Find where the given text appears and provide that cell's center as (x, y) coordinate. 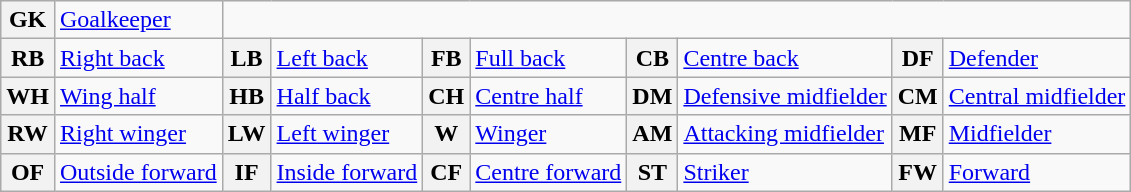
CH (446, 96)
MF (918, 134)
Goalkeeper (138, 20)
FW (918, 172)
CF (446, 172)
Right winger (138, 134)
DF (918, 58)
Left winger (347, 134)
Wing half (138, 96)
Full back (548, 58)
Winger (548, 134)
Outside forward (138, 172)
AM (652, 134)
Defender (1037, 58)
Midfielder (1037, 134)
LW (246, 134)
OF (28, 172)
Forward (1037, 172)
Defensive midfielder (785, 96)
Centre forward (548, 172)
Inside forward (347, 172)
CM (918, 96)
HB (246, 96)
WH (28, 96)
RW (28, 134)
LB (246, 58)
Centre half (548, 96)
Centre back (785, 58)
Striker (785, 172)
W (446, 134)
Left back (347, 58)
ST (652, 172)
IF (246, 172)
Half back (347, 96)
Central midfielder (1037, 96)
Attacking midfielder (785, 134)
FB (446, 58)
DM (652, 96)
RB (28, 58)
Right back (138, 58)
GK (28, 20)
CB (652, 58)
